Capture the cell that displays the provided text and extract its [x, y] central coordinate. 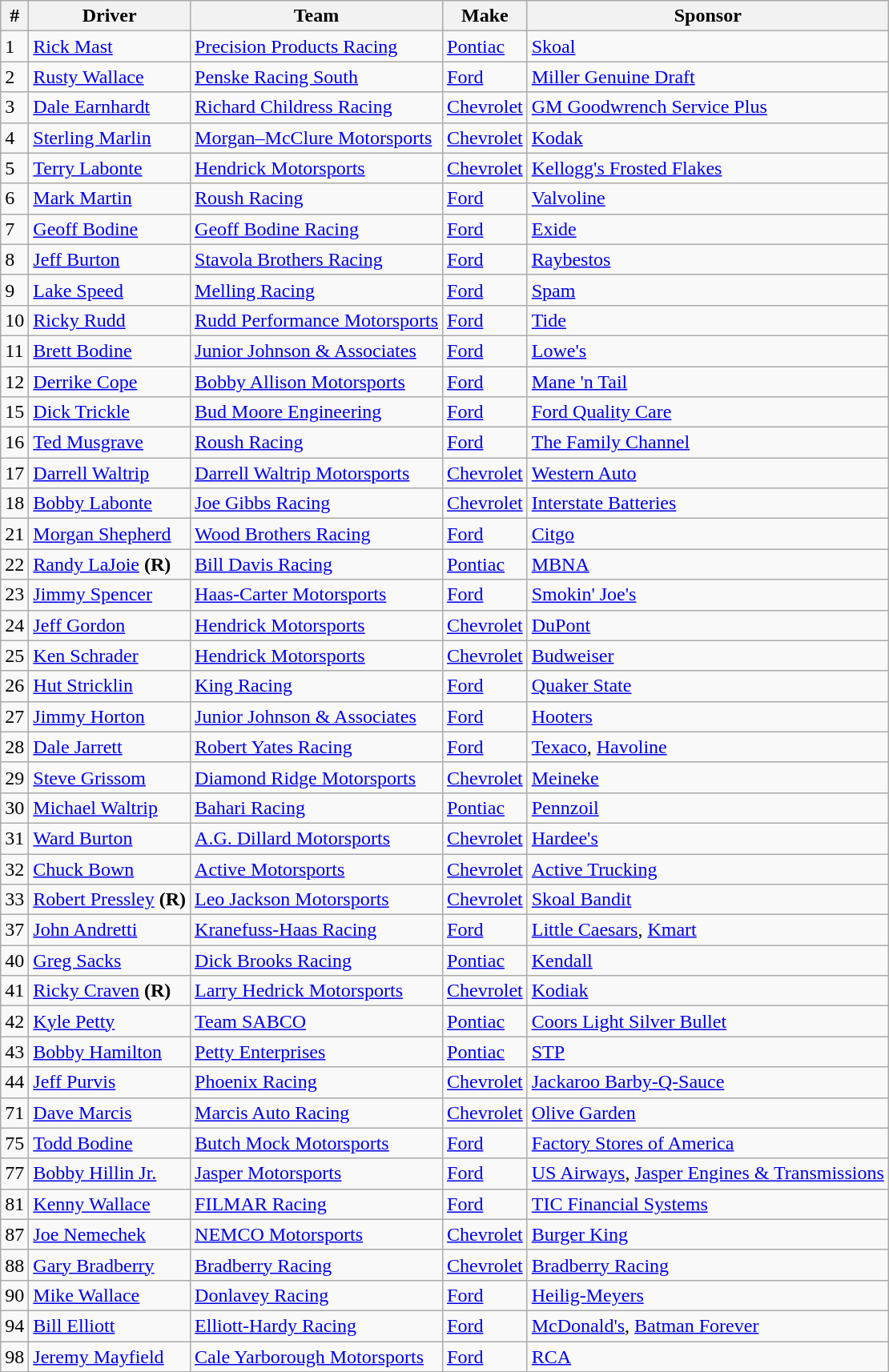
Sponsor [708, 16]
17 [14, 473]
Butch Mock Motorsports [317, 1143]
Geoff Bodine Racing [317, 229]
29 [14, 777]
Kodiak [708, 991]
25 [14, 656]
Steve Grissom [110, 777]
Joe Gibbs Racing [317, 503]
Larry Hedrick Motorsports [317, 991]
Darrell Waltrip [110, 473]
Leo Jackson Motorsports [317, 900]
Interstate Batteries [708, 503]
FILMAR Racing [317, 1204]
MBNA [708, 564]
28 [14, 747]
Bobby Labonte [110, 503]
Team [317, 16]
7 [14, 229]
Chuck Bown [110, 869]
Active Trucking [708, 869]
Dale Earnhardt [110, 107]
Dale Jarrett [110, 747]
Valvoline [708, 199]
NEMCO Motorsports [317, 1234]
Donlavey Racing [317, 1295]
Darrell Waltrip Motorsports [317, 473]
Jasper Motorsports [317, 1173]
Ricky Rudd [110, 320]
87 [14, 1234]
Todd Bodine [110, 1143]
Bill Davis Racing [317, 564]
Burger King [708, 1234]
90 [14, 1295]
31 [14, 838]
Skoal [708, 46]
Exide [708, 229]
88 [14, 1265]
9 [14, 290]
43 [14, 1052]
4 [14, 138]
77 [14, 1173]
Meineke [708, 777]
Spam [708, 290]
GM Goodwrench Service Plus [708, 107]
Brett Bodine [110, 351]
37 [14, 930]
94 [14, 1326]
Robert Yates Racing [317, 747]
2 [14, 77]
Jeff Purvis [110, 1082]
Precision Products Racing [317, 46]
Wood Brothers Racing [317, 534]
Ward Burton [110, 838]
Tide [708, 320]
Dave Marcis [110, 1113]
Raybestos [708, 259]
Stavola Brothers Racing [317, 259]
15 [14, 412]
Jimmy Spencer [110, 595]
Robert Pressley (R) [110, 900]
Joe Nemechek [110, 1234]
Kendall [708, 961]
21 [14, 534]
Mane 'n Tail [708, 382]
DuPont [708, 625]
Factory Stores of America [708, 1143]
Smokin' Joe's [708, 595]
Jimmy Horton [110, 716]
41 [14, 991]
81 [14, 1204]
Morgan Shepherd [110, 534]
44 [14, 1082]
US Airways, Jasper Engines & Transmissions [708, 1173]
33 [14, 900]
Bill Elliott [110, 1326]
12 [14, 382]
24 [14, 625]
Bahari Racing [317, 808]
Mike Wallace [110, 1295]
STP [708, 1052]
Heilig-Meyers [708, 1295]
RCA [708, 1357]
Bobby Allison Motorsports [317, 382]
Kellogg's Frosted Flakes [708, 168]
6 [14, 199]
Team SABCO [317, 1021]
75 [14, 1143]
King Racing [317, 686]
22 [14, 564]
Geoff Bodine [110, 229]
McDonald's, Batman Forever [708, 1326]
Little Caesars, Kmart [708, 930]
Penske Racing South [317, 77]
Jeff Gordon [110, 625]
Western Auto [708, 473]
Texaco, Havoline [708, 747]
Elliott-Hardy Racing [317, 1326]
Derrike Cope [110, 382]
Skoal Bandit [708, 900]
Dick Brooks Racing [317, 961]
Sterling Marlin [110, 138]
Kranefuss-Haas Racing [317, 930]
Ted Musgrave [110, 443]
11 [14, 351]
40 [14, 961]
Lake Speed [110, 290]
Bobby Hillin Jr. [110, 1173]
Bud Moore Engineering [317, 412]
Rudd Performance Motorsports [317, 320]
Make [485, 16]
Pennzoil [708, 808]
Morgan–McClure Motorsports [317, 138]
Phoenix Racing [317, 1082]
Richard Childress Racing [317, 107]
Citgo [708, 534]
Hardee's [708, 838]
Haas-Carter Motorsports [317, 595]
Kenny Wallace [110, 1204]
3 [14, 107]
Randy LaJoie (R) [110, 564]
Ken Schrader [110, 656]
Driver [110, 16]
Bobby Hamilton [110, 1052]
Terry Labonte [110, 168]
Petty Enterprises [317, 1052]
Marcis Auto Racing [317, 1113]
Coors Light Silver Bullet [708, 1021]
Dick Trickle [110, 412]
Cale Yarborough Motorsports [317, 1357]
Mark Martin [110, 199]
Miller Genuine Draft [708, 77]
16 [14, 443]
23 [14, 595]
Hut Stricklin [110, 686]
TIC Financial Systems [708, 1204]
Jeremy Mayfield [110, 1357]
10 [14, 320]
Diamond Ridge Motorsports [317, 777]
32 [14, 869]
Ricky Craven (R) [110, 991]
18 [14, 503]
8 [14, 259]
Kyle Petty [110, 1021]
# [14, 16]
The Family Channel [708, 443]
Greg Sacks [110, 961]
30 [14, 808]
42 [14, 1021]
Olive Garden [708, 1113]
John Andretti [110, 930]
Melling Racing [317, 290]
5 [14, 168]
71 [14, 1113]
26 [14, 686]
Jackaroo Barby-Q-Sauce [708, 1082]
Budweiser [708, 656]
Kodak [708, 138]
Gary Bradberry [110, 1265]
Hooters [708, 716]
Rusty Wallace [110, 77]
Rick Mast [110, 46]
Lowe's [708, 351]
98 [14, 1357]
27 [14, 716]
Jeff Burton [110, 259]
Active Motorsports [317, 869]
1 [14, 46]
Quaker State [708, 686]
Ford Quality Care [708, 412]
A.G. Dillard Motorsports [317, 838]
Michael Waltrip [110, 808]
